Find where the given text appears and provide that cell's center as (x, y) coordinate. 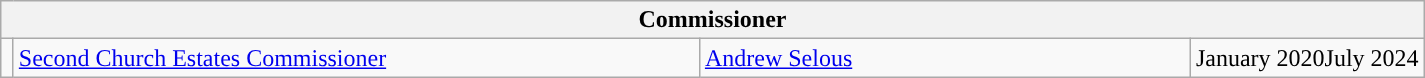
Commissioner (712, 20)
January 2020July 2024 (1307, 58)
Andrew Selous (944, 58)
Second Church Estates Commissioner (356, 58)
